Output the [x, y] coordinate of the center of the cell containing the given text.  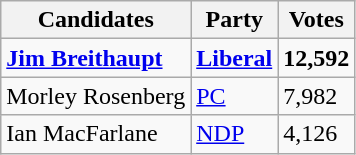
Party [234, 20]
Candidates [96, 20]
Jim Breithaupt [96, 58]
Votes [316, 20]
4,126 [316, 134]
Liberal [234, 58]
12,592 [316, 58]
NDP [234, 134]
PC [234, 96]
Morley Rosenberg [96, 96]
7,982 [316, 96]
Ian MacFarlane [96, 134]
